Detect which cell encompasses the target text, then output its [x, y] center coordinate. 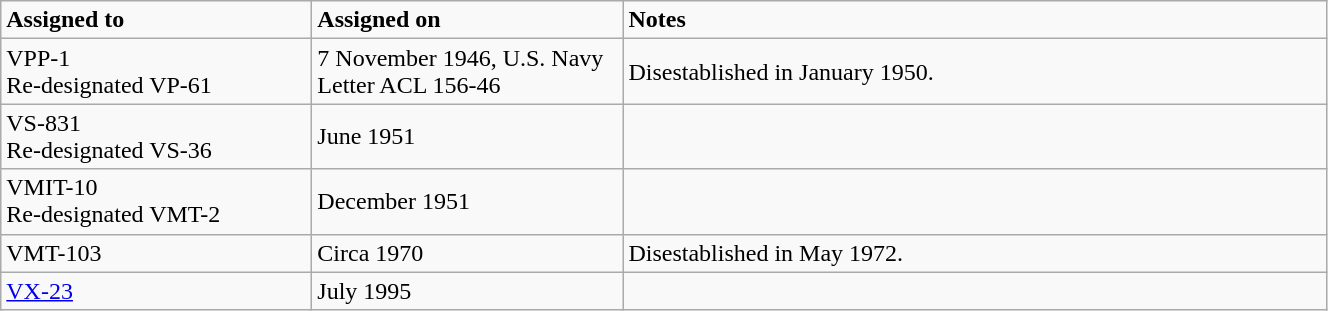
VMT-103 [156, 253]
VMIT-10Re-designated VMT-2 [156, 202]
VS-831Re-designated VS-36 [156, 136]
VPP-1Re-designated VP-61 [156, 72]
July 1995 [468, 291]
Disestablished in January 1950. [975, 72]
7 November 1946, U.S. Navy Letter ACL 156-46 [468, 72]
Disestablished in May 1972. [975, 253]
VX-23 [156, 291]
June 1951 [468, 136]
Notes [975, 20]
December 1951 [468, 202]
Circa 1970 [468, 253]
Assigned on [468, 20]
Assigned to [156, 20]
